Search for the cell housing the specified text and yield its (x, y) center coordinate. 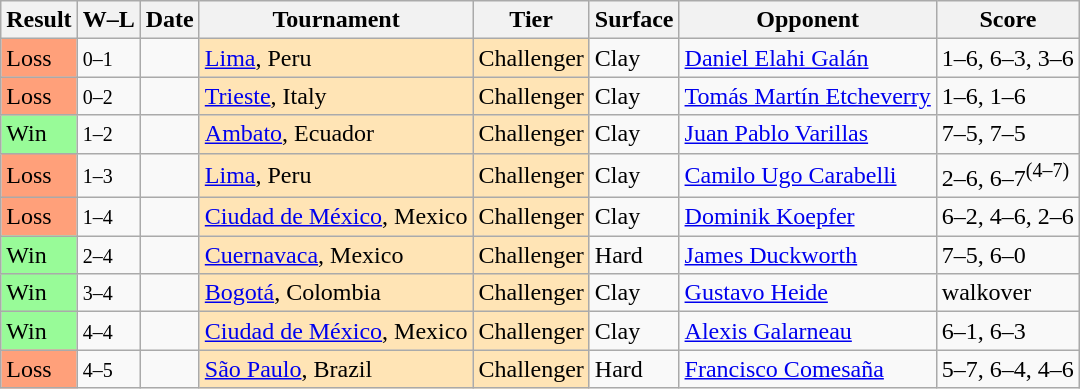
James Duckworth (808, 255)
1–2 (108, 134)
Tomás Martín Etcheverry (808, 96)
Francisco Comesaña (808, 369)
Score (1008, 20)
Tier (531, 20)
Date (170, 20)
Result (39, 20)
Trieste, Italy (336, 96)
Surface (634, 20)
2–4 (108, 255)
1–6, 6–3, 3–6 (1008, 58)
Dominik Koepfer (808, 217)
Tournament (336, 20)
Ambato, Ecuador (336, 134)
Daniel Elahi Galán (808, 58)
0–2 (108, 96)
Bogotá, Colombia (336, 293)
5–7, 6–4, 4–6 (1008, 369)
6–2, 4–6, 2–6 (1008, 217)
6–1, 6–3 (1008, 331)
Gustavo Heide (808, 293)
Opponent (808, 20)
0–1 (108, 58)
2–6, 6–7(4–7) (1008, 176)
7–5, 7–5 (1008, 134)
Juan Pablo Varillas (808, 134)
1–6, 1–6 (1008, 96)
W–L (108, 20)
1–3 (108, 176)
Camilo Ugo Carabelli (808, 176)
Cuernavaca, Mexico (336, 255)
1–4 (108, 217)
7–5, 6–0 (1008, 255)
Alexis Galarneau (808, 331)
4–4 (108, 331)
São Paulo, Brazil (336, 369)
walkover (1008, 293)
3–4 (108, 293)
4–5 (108, 369)
